From the cell containing the given text, extract its center point as [x, y] coordinate. 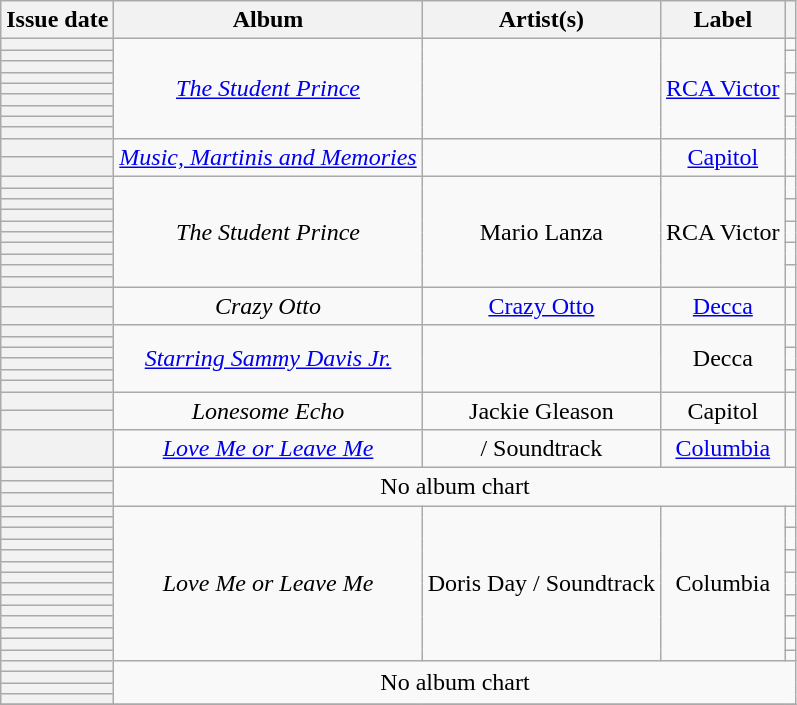
Issue date [58, 20]
Jackie Gleason [541, 411]
Starring Sammy Davis Jr. [268, 358]
Music, Martinis and Memories [268, 157]
Lonesome Echo [268, 411]
/ Soundtrack [541, 449]
Mario Lanza [541, 232]
Artist(s) [541, 20]
Label [724, 20]
Doris Day / Soundtrack [541, 584]
Album [268, 20]
